Provide the [X, Y] coordinate of the cell's center where the given text is located.  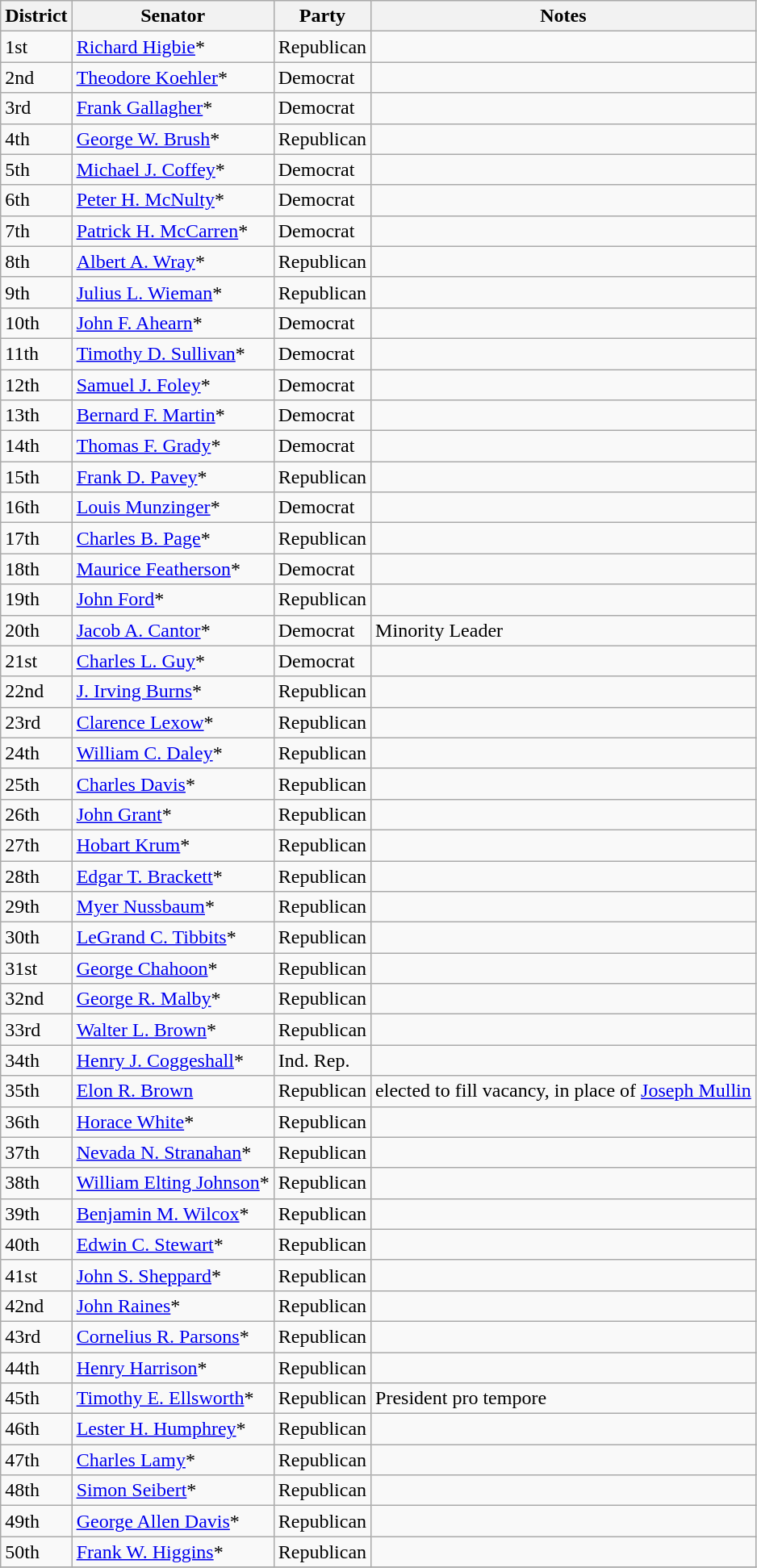
Charles Lamy* [173, 1460]
3rd [36, 108]
George Chahoon* [173, 968]
22nd [36, 692]
39th [36, 1214]
Frank D. Pavey* [173, 477]
John Ford* [173, 600]
23rd [36, 722]
Clarence Lexow* [173, 722]
24th [36, 753]
34th [36, 1060]
Notes [563, 16]
36th [36, 1122]
15th [36, 477]
Edgar T. Brackett* [173, 876]
Henry Harrison* [173, 1368]
Ind. Rep. [322, 1060]
29th [36, 907]
George R. Malby* [173, 999]
Lester H. Humphrey* [173, 1429]
Walter L. Brown* [173, 1030]
38th [36, 1183]
Richard Higbie* [173, 47]
John Grant* [173, 814]
46th [36, 1429]
Elon R. Brown [173, 1091]
District [36, 16]
George W. Brush* [173, 139]
12th [36, 385]
19th [36, 600]
9th [36, 292]
Louis Munzinger* [173, 508]
Henry J. Coggeshall* [173, 1060]
Patrick H. McCarren* [173, 231]
Albert A. Wray* [173, 261]
49th [36, 1521]
Frank W. Higgins* [173, 1552]
Senator [173, 16]
25th [36, 784]
elected to fill vacancy, in place of Joseph Mullin [563, 1091]
Minority Leader [563, 630]
Hobart Krum* [173, 845]
45th [36, 1399]
George Allen Davis* [173, 1521]
43rd [36, 1336]
Myer Nussbaum* [173, 907]
48th [36, 1491]
20th [36, 630]
Charles L. Guy* [173, 661]
Charles B. Page* [173, 538]
Edwin C. Stewart* [173, 1244]
Michael J. Coffey* [173, 169]
13th [36, 416]
J. Irving Burns* [173, 692]
Cornelius R. Parsons* [173, 1336]
26th [36, 814]
Maurice Featherson* [173, 569]
8th [36, 261]
1st [36, 47]
21st [36, 661]
5th [36, 169]
14th [36, 446]
27th [36, 845]
42nd [36, 1306]
Julius L. Wieman* [173, 292]
Party [322, 16]
11th [36, 353]
40th [36, 1244]
Thomas F. Grady* [173, 446]
50th [36, 1552]
35th [36, 1091]
John S. Sheppard* [173, 1275]
Samuel J. Foley* [173, 385]
Simon Seibert* [173, 1491]
William Elting Johnson* [173, 1183]
Jacob A. Cantor* [173, 630]
16th [36, 508]
Timothy E. Ellsworth* [173, 1399]
Nevada N. Stranahan* [173, 1152]
41st [36, 1275]
33rd [36, 1030]
John Raines* [173, 1306]
37th [36, 1152]
Bernard F. Martin* [173, 416]
18th [36, 569]
William C. Daley* [173, 753]
31st [36, 968]
Horace White* [173, 1122]
Timothy D. Sullivan* [173, 353]
32nd [36, 999]
LeGrand C. Tibbits* [173, 938]
6th [36, 200]
4th [36, 139]
Peter H. McNulty* [173, 200]
Charles Davis* [173, 784]
47th [36, 1460]
30th [36, 938]
17th [36, 538]
President pro tempore [563, 1399]
Frank Gallagher* [173, 108]
7th [36, 231]
Theodore Koehler* [173, 77]
10th [36, 323]
Benjamin M. Wilcox* [173, 1214]
28th [36, 876]
John F. Ahearn* [173, 323]
44th [36, 1368]
2nd [36, 77]
